Search for the cell housing the specified text and yield its [X, Y] center coordinate. 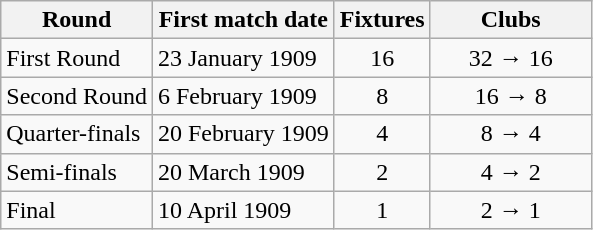
Quarter-finals [77, 134]
23 January 1909 [243, 58]
2 → 1 [510, 210]
First match date [243, 20]
Round [77, 20]
16 [382, 58]
8 [382, 96]
1 [382, 210]
4 [382, 134]
First Round [77, 58]
Clubs [510, 20]
10 April 1909 [243, 210]
16 → 8 [510, 96]
Final [77, 210]
Second Round [77, 96]
Semi-finals [77, 172]
Fixtures [382, 20]
4 → 2 [510, 172]
6 February 1909 [243, 96]
20 March 1909 [243, 172]
32 → 16 [510, 58]
2 [382, 172]
20 February 1909 [243, 134]
8 → 4 [510, 134]
